Find where the given text appears and provide that cell's center as [X, Y] coordinate. 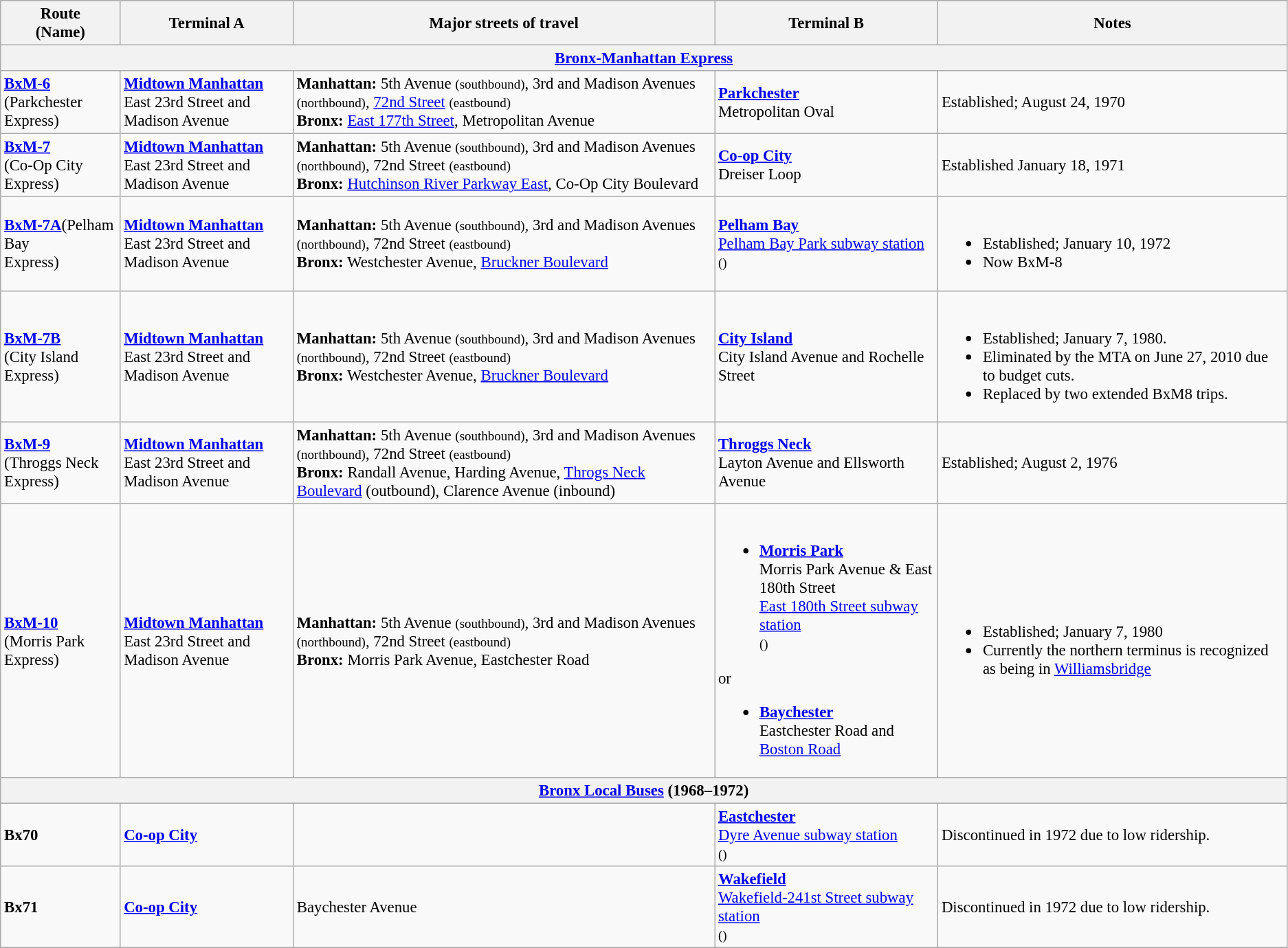
Established; January 10, 1972Now BxM-8 [1113, 243]
Baychester Avenue [503, 907]
Route(Name) [60, 23]
EastchesterDyre Avenue subway station() [826, 835]
BxM-7B(City IslandExpress) [60, 356]
Co-op CityDreiser Loop [826, 166]
BxM-6(ParkchesterExpress) [60, 102]
Established; January 7, 1980.Eliminated by the MTA on June 27, 2010 due to budget cuts.Replaced by two extended BxM8 trips. [1113, 356]
Bx71 [60, 907]
Bronx Local Buses (1968–1972) [644, 791]
Established; August 24, 1970 [1113, 102]
BxM-7(Co-Op CityExpress) [60, 166]
City IslandCity Island Avenue and Rochelle Street [826, 356]
Terminal B [826, 23]
Established; August 2, 1976 [1113, 463]
Bronx-Manhattan Express [644, 58]
Major streets of travel [503, 23]
Bx70 [60, 835]
Manhattan: 5th Avenue (southbound), 3rd and Madison Avenues (northbound), 72nd Street (eastbound)Bronx: Morris Park Avenue, Eastchester Road [503, 640]
Manhattan: 5th Avenue (southbound), 3rd and Madison Avenues (northbound), 72nd Street (eastbound)Bronx: East 177th Street, Metropolitan Avenue [503, 102]
Morris ParkMorris Park Avenue & East 180th StreetEast 180th Street subway station()orBaychesterEastchester Road and Boston Road [826, 640]
BxM-9(Throggs NeckExpress) [60, 463]
ParkchesterMetropolitan Oval [826, 102]
Terminal A [207, 23]
WakefieldWakefield-241st Street subway station() [826, 907]
Pelham BayPelham Bay Park subway station() [826, 243]
Throggs NeckLayton Avenue and Ellsworth Avenue [826, 463]
BxM-10(Morris ParkExpress) [60, 640]
Notes [1113, 23]
BxM-7A(Pelham BayExpress) [60, 243]
Established January 18, 1971 [1113, 166]
Established; January 7, 1980Currently the northern terminus is recognized as being in Williamsbridge [1113, 640]
